For the text-containing cell, return its midpoint in (X, Y) coordinate format. 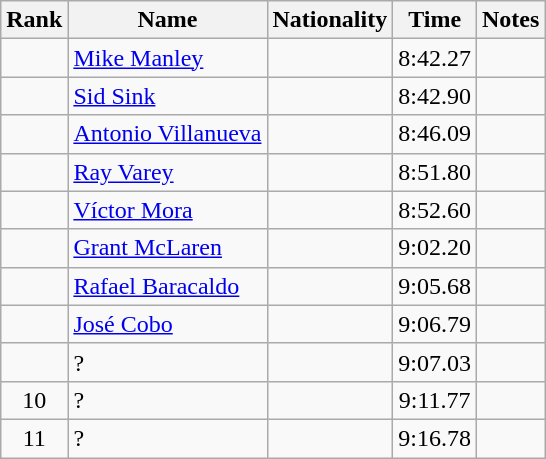
Rafael Baracaldo (168, 286)
9:05.68 (435, 286)
10 (34, 400)
8:52.60 (435, 210)
Sid Sink (168, 96)
9:06.79 (435, 324)
9:07.03 (435, 362)
Notes (510, 20)
Víctor Mora (168, 210)
Mike Manley (168, 58)
8:42.27 (435, 58)
Rank (34, 20)
José Cobo (168, 324)
Time (435, 20)
Name (168, 20)
9:11.77 (435, 400)
8:46.09 (435, 134)
Nationality (330, 20)
Grant McLaren (168, 248)
11 (34, 438)
Antonio Villanueva (168, 134)
8:42.90 (435, 96)
8:51.80 (435, 172)
9:16.78 (435, 438)
9:02.20 (435, 248)
Ray Varey (168, 172)
